Return the (x, y) coordinate for the center point of the cell that contains the specified text.  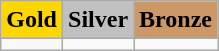
Silver (98, 20)
Gold (32, 20)
Bronze (176, 20)
